Detect which cell encompasses the target text, then output its [X, Y] center coordinate. 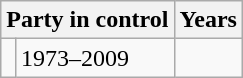
1973–2009 [94, 58]
Party in control [88, 20]
Years [208, 20]
